Output the [x, y] coordinate of the center of the cell containing the given text.  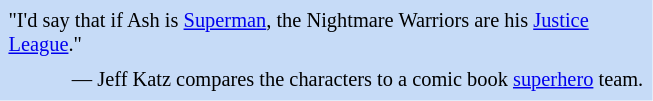
"I'd say that if Ash is Superman, the Nightmare Warriors are his Justice League." [326, 34]
— Jeff Katz compares the characters to a comic book superhero team. [326, 80]
